Extract the [X, Y] coordinate from the center of the cell holding the provided text.  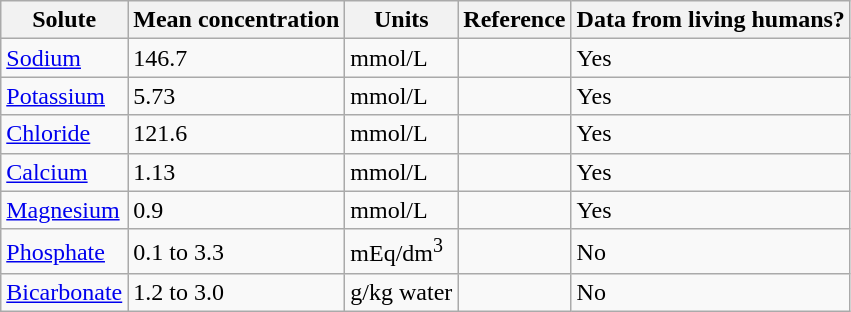
146.7 [236, 58]
0.1 to 3.3 [236, 252]
Potassium [64, 96]
Phosphate [64, 252]
1.13 [236, 172]
Magnesium [64, 210]
Mean concentration [236, 20]
121.6 [236, 134]
1.2 to 3.0 [236, 293]
5.73 [236, 96]
Solute [64, 20]
mEq/dm3 [402, 252]
Calcium [64, 172]
g/kg water [402, 293]
Chloride [64, 134]
Bicarbonate [64, 293]
Data from living humans? [710, 20]
Units [402, 20]
Reference [514, 20]
0.9 [236, 210]
Sodium [64, 58]
